For the text-containing cell, return its midpoint in (x, y) coordinate format. 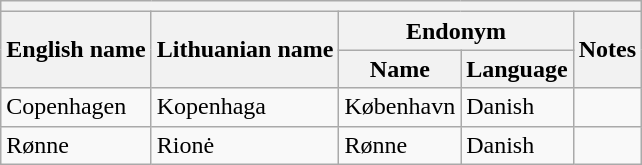
Lithuanian name (245, 50)
Copenhagen (76, 107)
Endonym (456, 31)
Language (517, 69)
Kopenhaga (245, 107)
English name (76, 50)
Name (400, 69)
Notes (607, 50)
København (400, 107)
Rionė (245, 145)
